Find where the given text appears and provide that cell's center as (X, Y) coordinate. 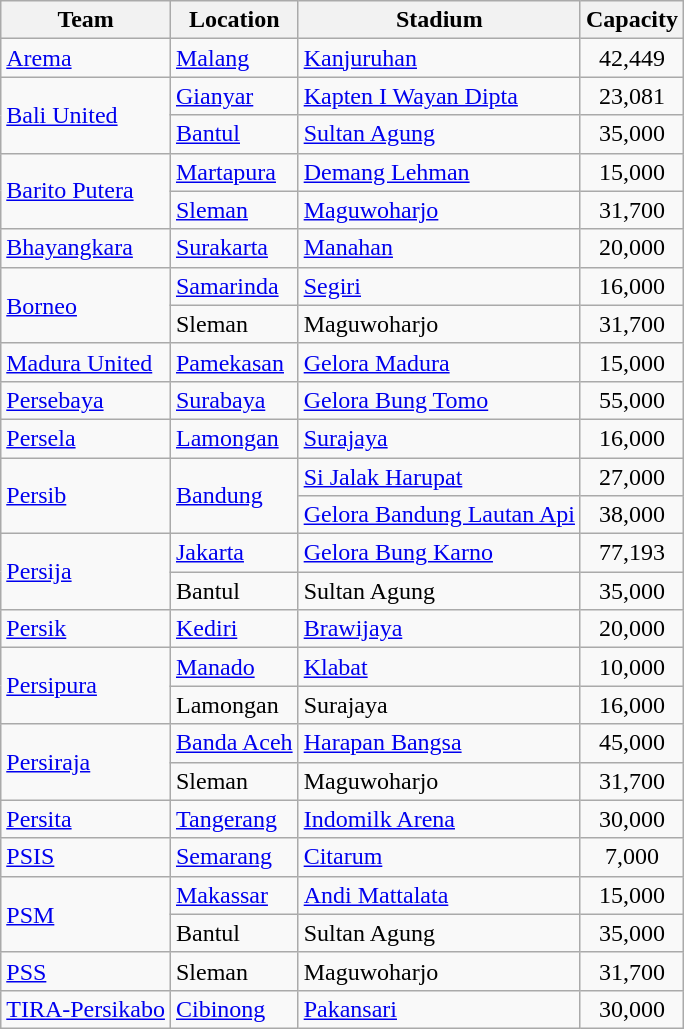
Pakansari (439, 1009)
77,193 (632, 553)
Harapan Bangsa (439, 743)
23,081 (632, 96)
Si Jalak Harupat (439, 477)
Madura United (86, 362)
Persib (86, 496)
Persela (86, 438)
Persita (86, 819)
Gelora Bandung Lautan Api (439, 515)
Cibinong (234, 1009)
Stadium (439, 20)
Gelora Madura (439, 362)
Persipura (86, 686)
Bandung (234, 496)
Kapten I Wayan Dipta (439, 96)
Arema (86, 58)
Surakarta (234, 248)
PSS (86, 971)
PSIS (86, 857)
Klabat (439, 667)
27,000 (632, 477)
42,449 (632, 58)
Location (234, 20)
Kediri (234, 629)
Persebaya (86, 400)
Borneo (86, 305)
Manahan (439, 248)
Capacity (632, 20)
Pamekasan (234, 362)
Gelora Bung Karno (439, 553)
Bhayangkara (86, 248)
38,000 (632, 515)
Persik (86, 629)
Jakarta (234, 553)
Manado (234, 667)
Persija (86, 572)
TIRA-Persikabo (86, 1009)
Barito Putera (86, 191)
Citarum (439, 857)
Persiraja (86, 762)
Surabaya (234, 400)
Makassar (234, 895)
Bali United (86, 115)
PSM (86, 914)
Segiri (439, 286)
Malang (234, 58)
Banda Aceh (234, 743)
Gianyar (234, 96)
Team (86, 20)
Andi Mattalata (439, 895)
Gelora Bung Tomo (439, 400)
Martapura (234, 172)
45,000 (632, 743)
Semarang (234, 857)
Kanjuruhan (439, 58)
Indomilk Arena (439, 819)
Brawijaya (439, 629)
10,000 (632, 667)
Samarinda (234, 286)
55,000 (632, 400)
Tangerang (234, 819)
Demang Lehman (439, 172)
7,000 (632, 857)
